Provide the [X, Y] coordinate of the cell's center where the given text is located.  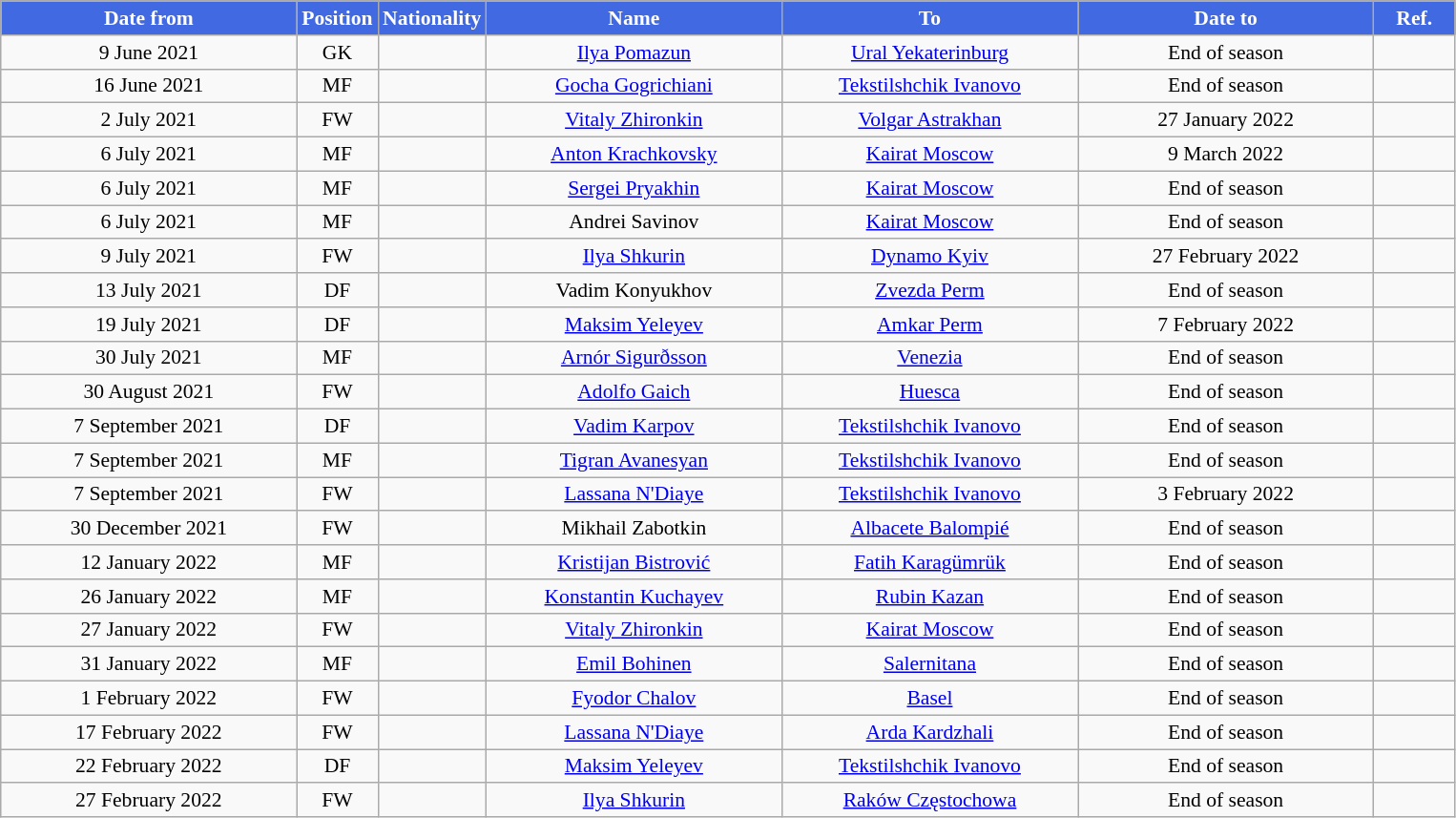
Albacete Balompié [929, 529]
1 February 2022 [149, 699]
Mikhail Zabotkin [634, 529]
Konstantin Kuchayev [634, 597]
Vadim Karpov [634, 427]
Date to [1226, 18]
26 January 2022 [149, 597]
30 August 2021 [149, 392]
Huesca [929, 392]
Ilya Pomazun [634, 52]
9 June 2021 [149, 52]
Date from [149, 18]
Zvezda Perm [929, 290]
Amkar Perm [929, 325]
19 July 2021 [149, 325]
Arda Kardzhali [929, 732]
Ref. [1414, 18]
Gocha Gogrichiani [634, 86]
Vadim Konyukhov [634, 290]
Name [634, 18]
12 January 2022 [149, 562]
17 February 2022 [149, 732]
Emil Bohinen [634, 664]
9 July 2021 [149, 257]
Fatih Karagümrük [929, 562]
Fyodor Chalov [634, 699]
Position [338, 18]
3 February 2022 [1226, 494]
Dynamo Kyiv [929, 257]
Anton Krachkovsky [634, 155]
16 June 2021 [149, 86]
22 February 2022 [149, 766]
Andrei Savinov [634, 222]
2 July 2021 [149, 120]
30 December 2021 [149, 529]
Kristijan Bistrović [634, 562]
To [929, 18]
GK [338, 52]
30 July 2021 [149, 358]
Ural Yekaterinburg [929, 52]
Sergei Pryakhin [634, 188]
Tigran Avanesyan [634, 460]
Salernitana [929, 664]
Raków Częstochowa [929, 801]
13 July 2021 [149, 290]
Nationality [431, 18]
31 January 2022 [149, 664]
Rubin Kazan [929, 597]
Basel [929, 699]
Adolfo Gaich [634, 392]
Volgar Astrakhan [929, 120]
7 February 2022 [1226, 325]
9 March 2022 [1226, 155]
Arnór Sigurðsson [634, 358]
Venezia [929, 358]
